Return the (X, Y) coordinate for the center point of the cell that contains the specified text.  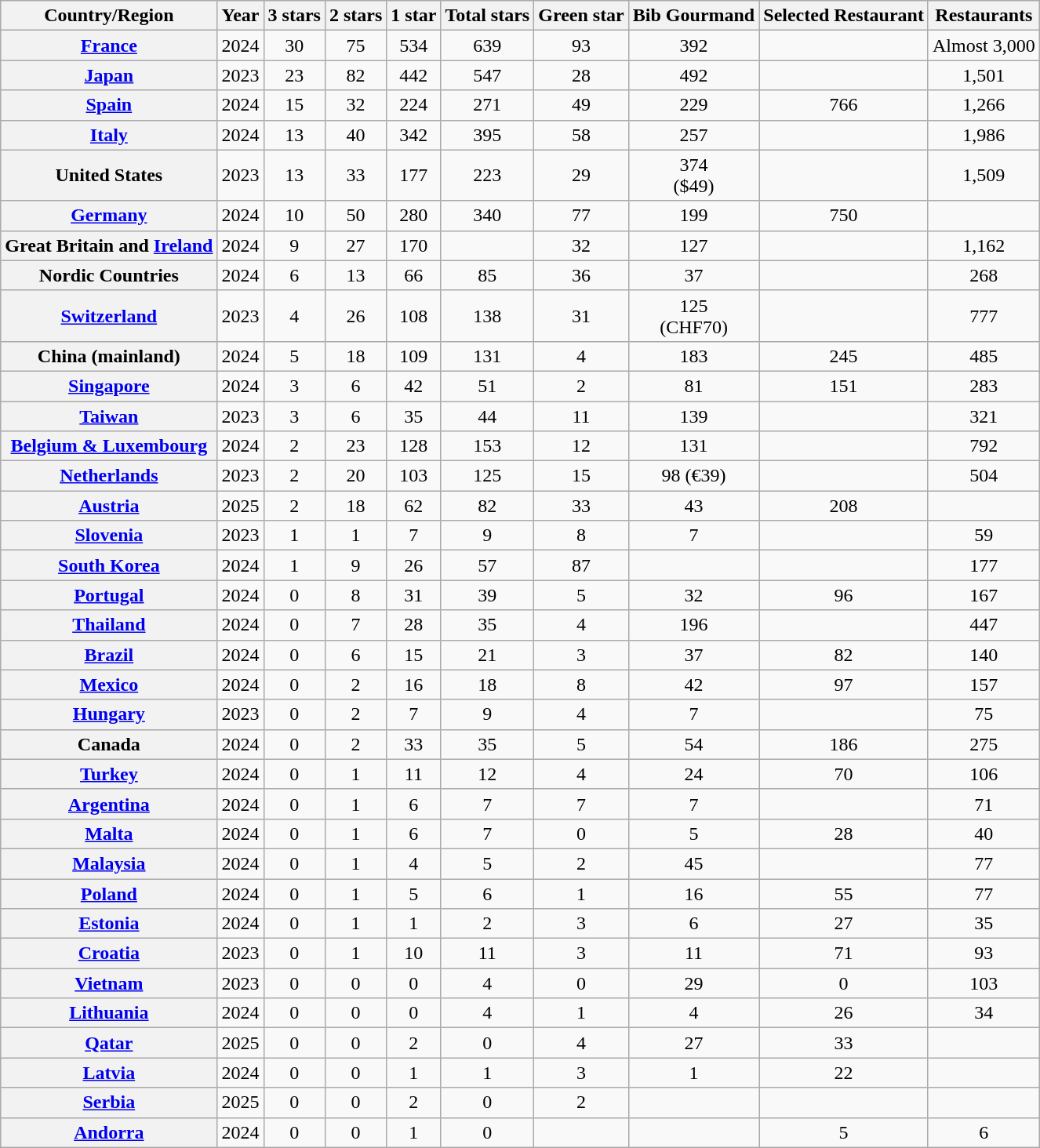
Croatia (109, 954)
Country/Region (109, 16)
Germany (109, 216)
Almost 3,000 (984, 45)
Canada (109, 744)
China (mainland) (109, 356)
54 (693, 744)
140 (984, 655)
South Korea (109, 565)
275 (984, 744)
Japan (109, 75)
Lithuania (109, 1013)
777 (984, 315)
85 (488, 275)
Belgium & Luxembourg (109, 446)
Turkey (109, 774)
Malta (109, 834)
Brazil (109, 655)
639 (488, 45)
Estonia (109, 924)
Total stars (488, 16)
106 (984, 774)
271 (488, 105)
Argentina (109, 804)
245 (844, 356)
792 (984, 446)
229 (693, 105)
151 (844, 386)
Austria (109, 506)
224 (414, 105)
97 (844, 685)
138 (488, 315)
20 (355, 476)
109 (414, 356)
Great Britain and Ireland (109, 245)
98 (€39) (693, 476)
186 (844, 744)
United States (109, 176)
Poland (109, 893)
Andorra (109, 1132)
183 (693, 356)
Hungary (109, 714)
Latvia (109, 1073)
547 (488, 75)
58 (582, 135)
321 (984, 416)
30 (294, 45)
39 (488, 595)
170 (414, 245)
125(CHF70) (693, 315)
55 (844, 893)
51 (488, 386)
Netherlands (109, 476)
139 (693, 416)
Thailand (109, 625)
199 (693, 216)
504 (984, 476)
1,266 (984, 105)
108 (414, 315)
66 (414, 275)
374($49) (693, 176)
21 (488, 655)
208 (844, 506)
Serbia (109, 1103)
France (109, 45)
283 (984, 386)
196 (693, 625)
534 (414, 45)
96 (844, 595)
392 (693, 45)
Selected Restaurant (844, 16)
153 (488, 446)
22 (844, 1073)
Green star (582, 16)
Restaurants (984, 16)
Bib Gourmand (693, 16)
70 (844, 774)
43 (693, 506)
Spain (109, 105)
167 (984, 595)
45 (693, 863)
766 (844, 105)
Singapore (109, 386)
49 (582, 105)
257 (693, 135)
1 star (414, 16)
Mexico (109, 685)
Switzerland (109, 315)
87 (582, 565)
Qatar (109, 1043)
44 (488, 416)
1,986 (984, 135)
Portugal (109, 595)
34 (984, 1013)
442 (414, 75)
127 (693, 245)
24 (693, 774)
395 (488, 135)
1,509 (984, 176)
36 (582, 275)
492 (693, 75)
125 (488, 476)
Taiwan (109, 416)
57 (488, 565)
223 (488, 176)
3 stars (294, 16)
342 (414, 135)
50 (355, 216)
1,501 (984, 75)
1,162 (984, 245)
2 stars (355, 16)
Slovenia (109, 536)
280 (414, 216)
750 (844, 216)
128 (414, 446)
485 (984, 356)
Malaysia (109, 863)
Year (240, 16)
447 (984, 625)
81 (693, 386)
Italy (109, 135)
268 (984, 275)
59 (984, 536)
Nordic Countries (109, 275)
157 (984, 685)
62 (414, 506)
340 (488, 216)
Vietnam (109, 983)
